Return [x, y] of the center of cell containing provided text 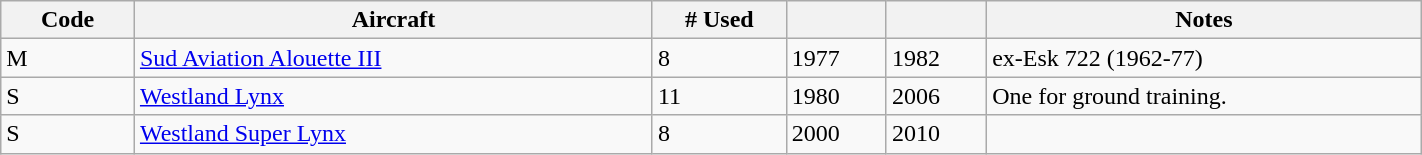
Code [68, 20]
2000 [836, 134]
Sud Aviation Alouette III [393, 58]
ex-Esk 722 (1962-77) [1204, 58]
Aircraft [393, 20]
1982 [936, 58]
Westland Super Lynx [393, 134]
Notes [1204, 20]
M [68, 58]
Westland Lynx [393, 96]
1977 [836, 58]
# Used [719, 20]
2006 [936, 96]
1980 [836, 96]
2010 [936, 134]
One for ground training. [1204, 96]
11 [719, 96]
